Determine the [x, y] coordinate at the center of the cell enclosing the given text.  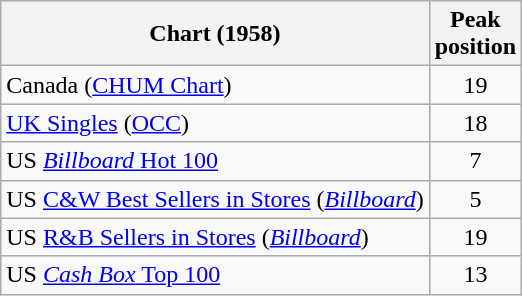
US Cash Box Top 100 [215, 275]
US R&B Sellers in Stores (Billboard) [215, 237]
Chart (1958) [215, 34]
13 [475, 275]
Peakposition [475, 34]
Canada (CHUM Chart) [215, 85]
US Billboard Hot 100 [215, 161]
18 [475, 123]
UK Singles (OCC) [215, 123]
US C&W Best Sellers in Stores (Billboard) [215, 199]
7 [475, 161]
5 [475, 199]
